Search for the cell housing the specified text and yield its (x, y) center coordinate. 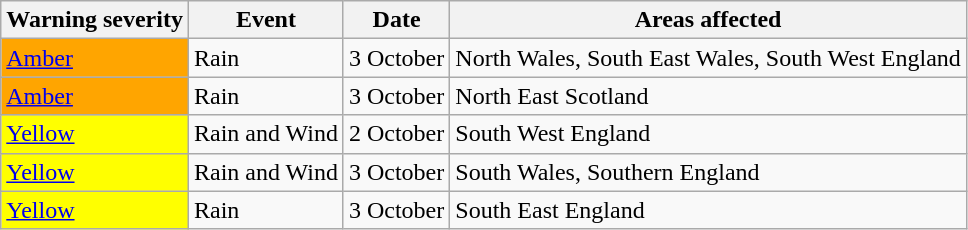
North Wales, South East Wales, South West England (708, 58)
South Wales, Southern England (708, 172)
Event (266, 20)
2 October (396, 134)
Warning severity (95, 20)
South East England (708, 210)
Areas affected (708, 20)
South West England (708, 134)
North East Scotland (708, 96)
Date (396, 20)
